Scan for the cell matching the given text and deliver its [X, Y] coordinate at center. 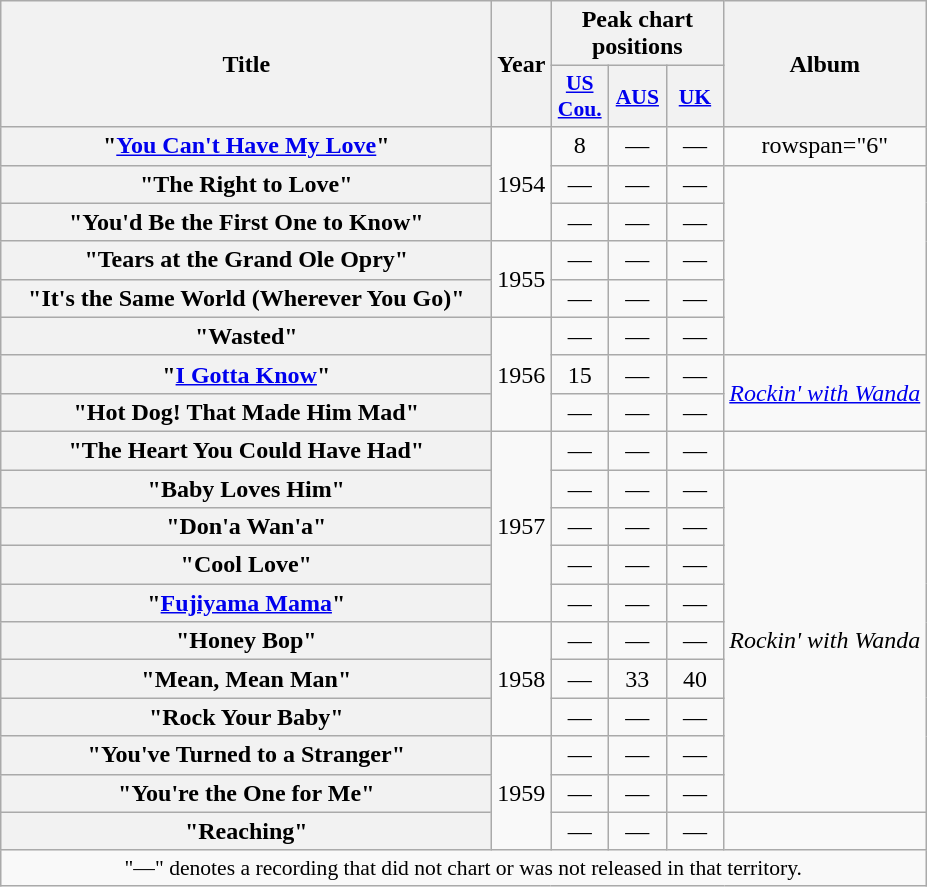
Title [246, 64]
1954 [522, 184]
1955 [522, 279]
"Tears at the Grand Ole Opry" [246, 260]
UK [695, 96]
"Rock Your Baby" [246, 717]
1956 [522, 374]
"—" denotes a recording that did not chart or was not released in that territory. [464, 868]
AUS [638, 96]
"Honey Bop" [246, 641]
rowspan="6" [825, 146]
"Mean, Mean Man" [246, 679]
"You're the One for Me" [246, 793]
Album [825, 64]
"It's the Same World (Wherever You Go)" [246, 298]
"The Right to Love" [246, 184]
"You've Turned to a Stranger" [246, 755]
33 [638, 679]
1958 [522, 679]
"Baby Loves Him" [246, 489]
"Cool Love" [246, 565]
15 [580, 374]
"I Gotta Know" [246, 374]
Peak chartpositions [638, 34]
"You'd Be the First One to Know" [246, 222]
1959 [522, 793]
"Fujiyama Mama" [246, 603]
"You Can't Have My Love" [246, 146]
"Don'a Wan'a" [246, 527]
8 [580, 146]
"Hot Dog! That Made Him Mad" [246, 412]
USCou. [580, 96]
"The Heart You Could Have Had" [246, 450]
40 [695, 679]
"Wasted" [246, 336]
"Reaching" [246, 831]
Year [522, 64]
1957 [522, 526]
